Find where the given text appears and provide that cell's center as [X, Y] coordinate. 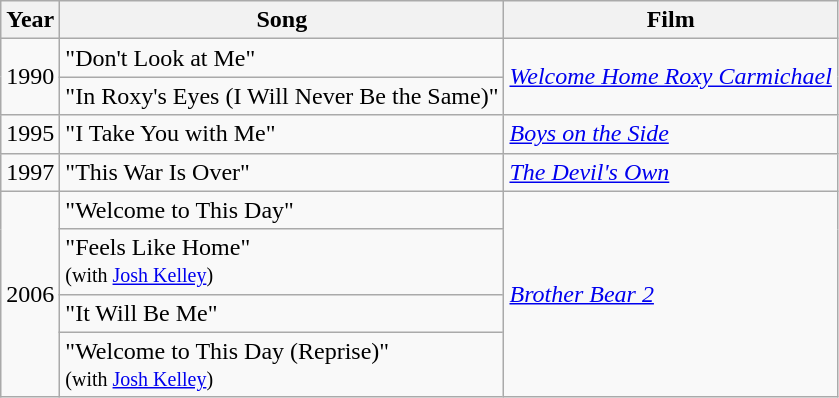
Brother Bear 2 [670, 294]
"Don't Look at Me" [282, 58]
1997 [30, 172]
Year [30, 20]
Film [670, 20]
"I Take You with Me" [282, 134]
"In Roxy's Eyes (I Will Never Be the Same)" [282, 96]
Song [282, 20]
1990 [30, 77]
Welcome Home Roxy Carmichael [670, 77]
The Devil's Own [670, 172]
"Welcome to This Day (Reprise)" (with Josh Kelley) [282, 364]
Boys on the Side [670, 134]
"Welcome to This Day" [282, 210]
"Feels Like Home" (with Josh Kelley) [282, 262]
"This War Is Over" [282, 172]
"It Will Be Me" [282, 313]
2006 [30, 294]
1995 [30, 134]
